From the cell containing the given text, extract its center point as [x, y] coordinate. 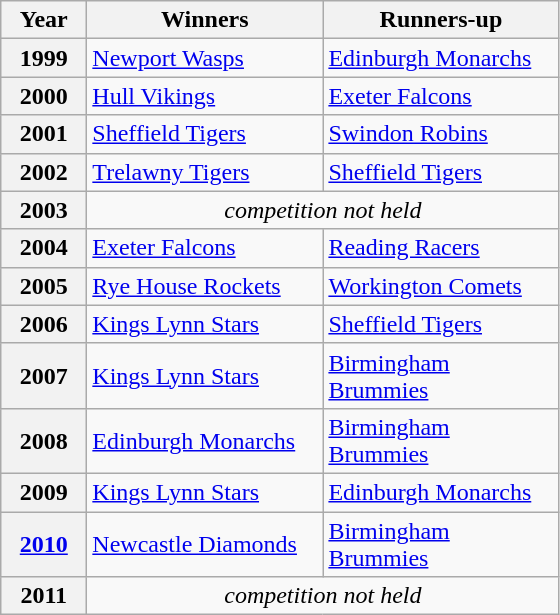
Year [44, 20]
2002 [44, 172]
Runners-up [441, 20]
Hull Vikings [205, 96]
Trelawny Tigers [205, 172]
Newport Wasps [205, 58]
2005 [44, 286]
Newcastle Diamonds [205, 544]
2009 [44, 492]
2010 [44, 544]
Rye House Rockets [205, 286]
Winners [205, 20]
2006 [44, 324]
2004 [44, 248]
2000 [44, 96]
Workington Comets [441, 286]
2011 [44, 596]
2008 [44, 440]
Swindon Robins [441, 134]
2007 [44, 376]
1999 [44, 58]
2001 [44, 134]
2003 [44, 210]
Reading Racers [441, 248]
